Identify which cell holds the provided text, then report its (x, y) central coordinate. 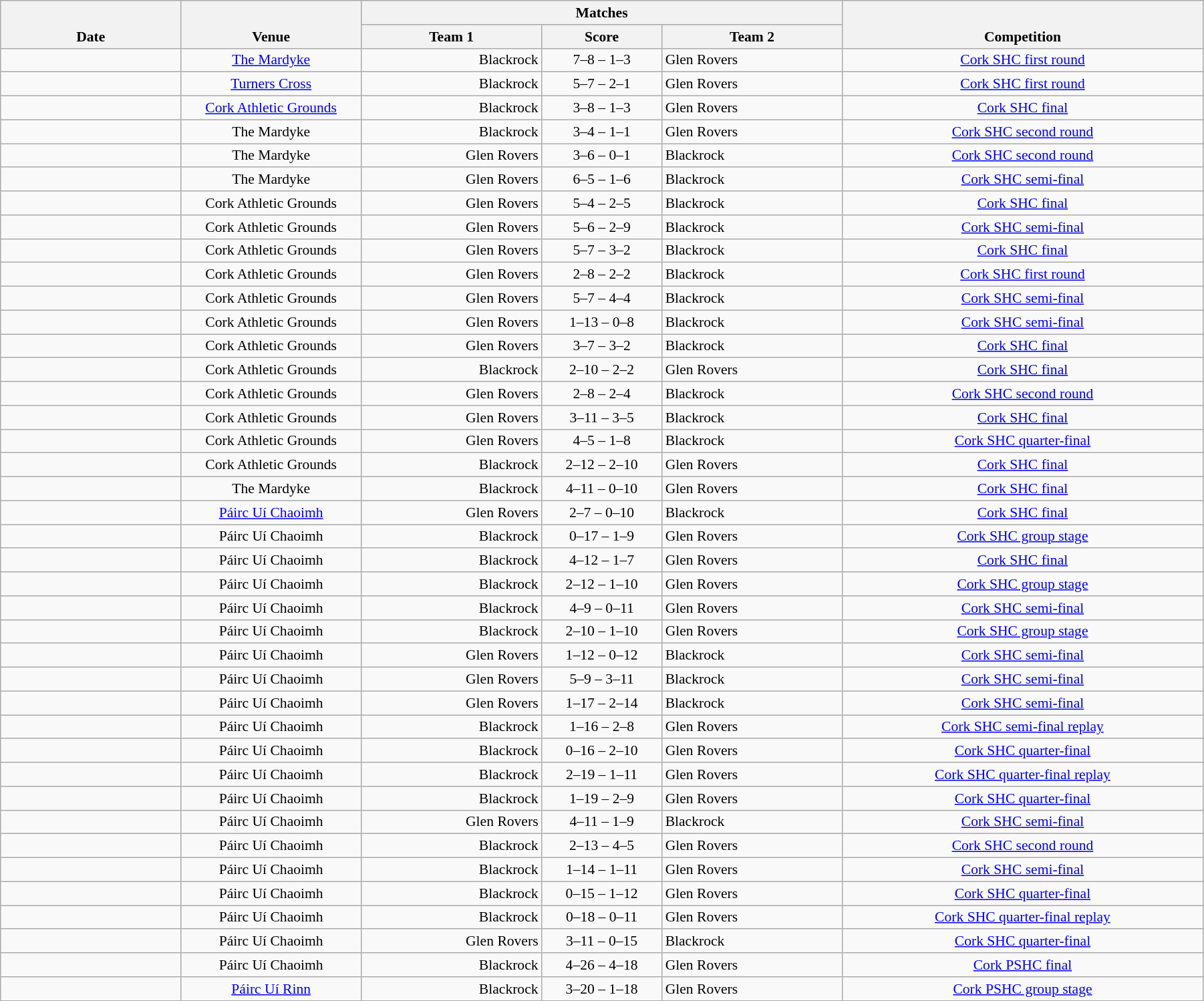
0–16 – 2–10 (602, 751)
4–9 – 0–11 (602, 608)
6–5 – 1–6 (602, 180)
5–7 – 4–4 (602, 299)
Score (602, 37)
1–14 – 1–11 (602, 870)
Date (91, 24)
5–4 – 2–5 (602, 203)
5–6 – 2–9 (602, 227)
Matches (602, 13)
Páirc Uí Rinn (271, 989)
2–19 – 1–11 (602, 774)
0–15 – 1–12 (602, 893)
0–17 – 1–9 (602, 537)
1–12 – 0–12 (602, 656)
Venue (271, 24)
4–11 – 0–10 (602, 489)
Cork SHC semi-final replay (1023, 727)
3–11 – 3–5 (602, 418)
4–26 – 4–18 (602, 965)
2–13 – 4–5 (602, 846)
0–18 – 0–11 (602, 917)
4–5 – 1–8 (602, 441)
4–11 – 1–9 (602, 822)
3–7 – 3–2 (602, 346)
3–20 – 1–18 (602, 989)
2–12 – 2–10 (602, 465)
2–12 – 1–10 (602, 584)
1–16 – 2–8 (602, 727)
2–10 – 2–2 (602, 370)
7–8 – 1–3 (602, 60)
Team 1 (452, 37)
2–8 – 2–4 (602, 394)
Competition (1023, 24)
3–4 – 1–1 (602, 132)
2–7 – 0–10 (602, 513)
1–13 – 0–8 (602, 322)
Turners Cross (271, 84)
1–19 – 2–9 (602, 799)
3–11 – 0–15 (602, 942)
2–8 – 2–2 (602, 275)
5–7 – 3–2 (602, 251)
3–6 – 0–1 (602, 156)
Team 2 (752, 37)
5–9 – 3–11 (602, 680)
Cork PSHC group stage (1023, 989)
1–17 – 2–14 (602, 703)
3–8 – 1–3 (602, 108)
4–12 – 1–7 (602, 561)
Cork PSHC final (1023, 965)
5–7 – 2–1 (602, 84)
2–10 – 1–10 (602, 631)
